Identify which cell holds the provided text, then report its [x, y] central coordinate. 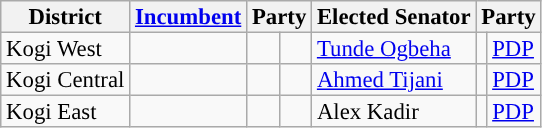
Elected Senator [394, 17]
Incumbent [188, 17]
Kogi East [66, 112]
Tunde Ogbeha [394, 49]
Kogi Central [66, 80]
Ahmed Tijani [394, 80]
District [66, 17]
Kogi West [66, 49]
Alex Kadir [394, 112]
